Locate the cell with the specified text and output its [x, y] center coordinate. 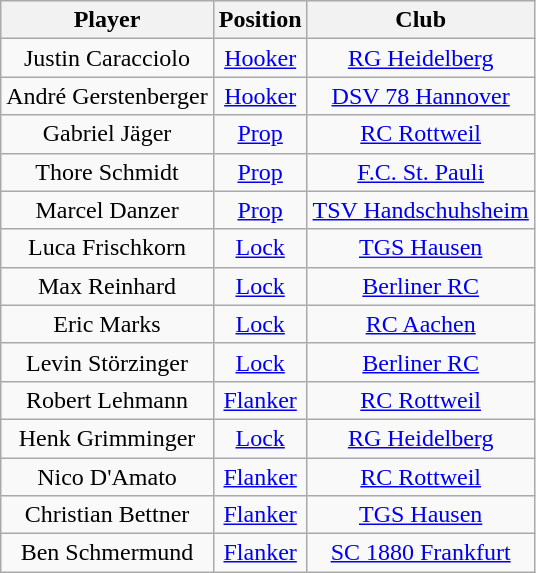
F.C. St. Pauli [420, 172]
Christian Bettner [108, 515]
Eric Marks [108, 324]
Thore Schmidt [108, 172]
Max Reinhard [108, 286]
Position [260, 20]
Justin Caracciolo [108, 58]
Club [420, 20]
Luca Frischkorn [108, 248]
André Gerstenberger [108, 96]
DSV 78 Hannover [420, 96]
TSV Handschuhsheim [420, 210]
SC 1880 Frankfurt [420, 553]
RC Aachen [420, 324]
Ben Schmermund [108, 553]
Marcel Danzer [108, 210]
Nico D'Amato [108, 477]
Levin Störzinger [108, 362]
Player [108, 20]
Gabriel Jäger [108, 134]
Robert Lehmann [108, 400]
Henk Grimminger [108, 438]
